Scan for the cell matching the given text and deliver its [x, y] coordinate at center. 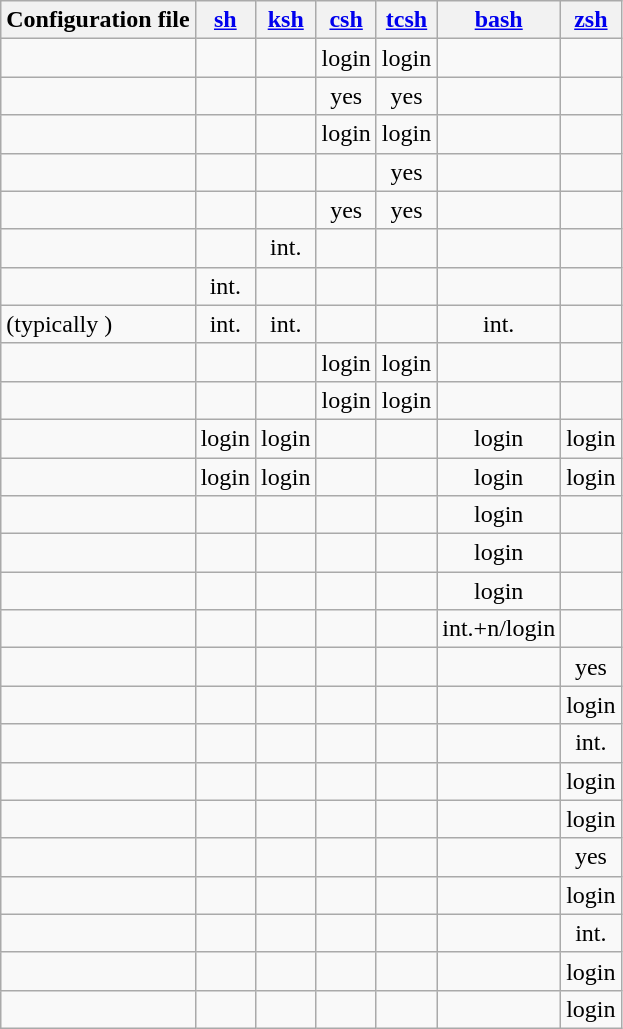
ksh [286, 20]
int.+n/login [499, 629]
sh [225, 20]
(typically ) [98, 324]
Configuration file [98, 20]
csh [346, 20]
bash [499, 20]
tcsh [406, 20]
zsh [591, 20]
